Detect which cell encompasses the target text, then output its [X, Y] center coordinate. 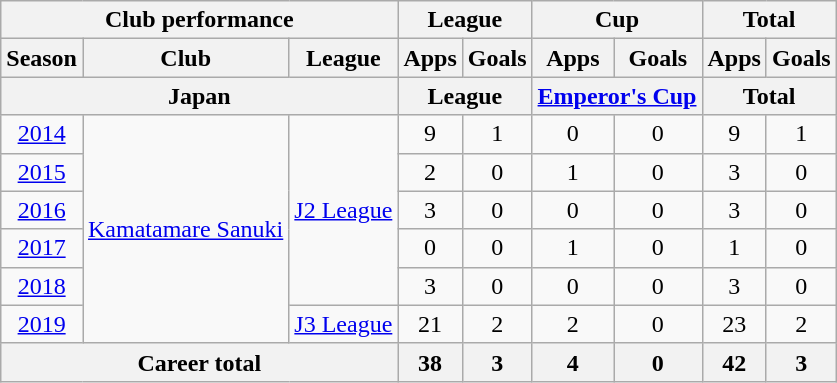
Japan [200, 96]
2015 [42, 172]
Kamatamare Sanuki [185, 229]
J2 League [344, 210]
2014 [42, 134]
J3 League [344, 324]
21 [430, 324]
2017 [42, 248]
Career total [200, 362]
Club performance [200, 20]
Emperor's Cup [617, 96]
2016 [42, 210]
42 [734, 362]
Season [42, 58]
2019 [42, 324]
Cup [617, 20]
38 [430, 362]
23 [734, 324]
2018 [42, 286]
Club [185, 58]
4 [573, 362]
